Determine the (X, Y) coordinate at the center of the cell enclosing the given text.  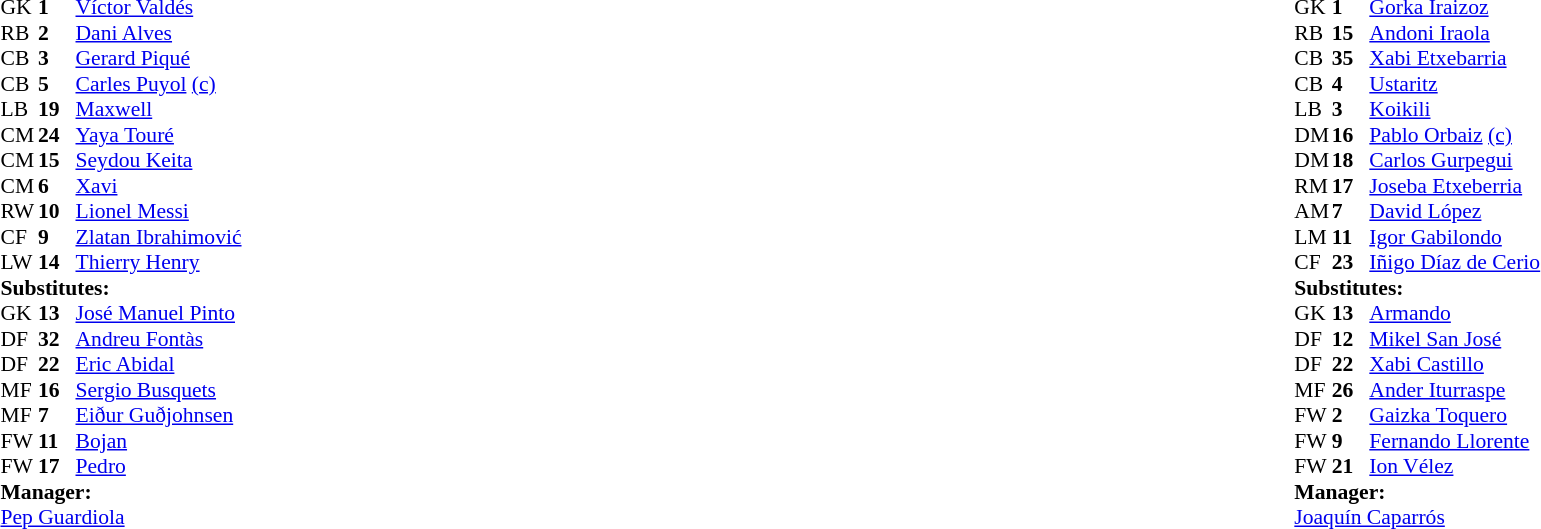
Ion Vélez (1454, 467)
Pedro (159, 467)
Zlatan Ibrahimović (159, 237)
32 (57, 339)
18 (1351, 161)
Mikel San José (1454, 339)
Andoni Iraola (1454, 33)
6 (57, 186)
AM (1313, 211)
14 (57, 263)
26 (1351, 390)
LM (1313, 237)
José Manuel Pinto (159, 313)
Ander Iturraspe (1454, 390)
Xabi Castillo (1454, 365)
RM (1313, 186)
12 (1351, 339)
4 (1351, 84)
Dani Alves (159, 33)
Joseba Etxeberria (1454, 186)
10 (57, 211)
Andreu Fontàs (159, 339)
Eiður Guðjohnsen (159, 415)
Igor Gabilondo (1454, 237)
21 (1351, 467)
Carles Puyol (c) (159, 84)
Seydou Keita (159, 161)
Koikili (1454, 109)
RW (19, 211)
Bojan (159, 441)
Sergio Busquets (159, 390)
Iñigo Díaz de Cerio (1454, 263)
Xavi (159, 186)
23 (1351, 263)
Eric Abidal (159, 365)
Fernando Llorente (1454, 441)
Maxwell (159, 109)
LW (19, 263)
19 (57, 109)
5 (57, 84)
Carlos Gurpegui (1454, 161)
Gaizka Toquero (1454, 415)
Lionel Messi (159, 211)
35 (1351, 59)
Pablo Orbaiz (c) (1454, 135)
Ustaritz (1454, 84)
Armando (1454, 313)
Xabi Etxebarria (1454, 59)
Gerard Piqué (159, 59)
David López (1454, 211)
Yaya Touré (159, 135)
Thierry Henry (159, 263)
24 (57, 135)
